Output the (x, y) coordinate of the center of the cell containing the given text.  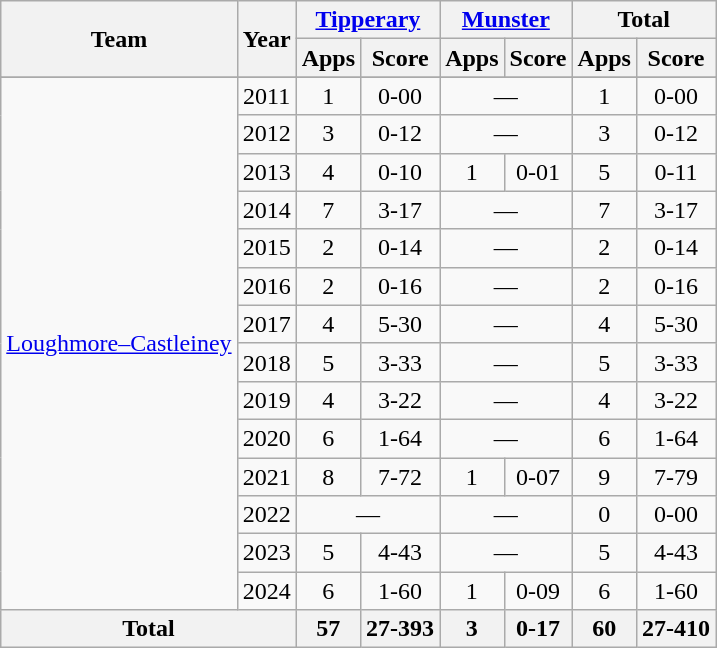
2024 (266, 591)
8 (328, 477)
2020 (266, 438)
0-07 (538, 477)
2021 (266, 477)
Munster (506, 20)
0-17 (538, 629)
0-09 (538, 591)
Loughmore–Castleiney (119, 344)
Tipperary (368, 20)
60 (604, 629)
0-11 (676, 172)
7-72 (400, 477)
0-10 (400, 172)
2013 (266, 172)
2011 (266, 96)
2015 (266, 248)
0-01 (538, 172)
9 (604, 477)
Year (266, 39)
57 (328, 629)
7-79 (676, 477)
2022 (266, 515)
2018 (266, 362)
27-410 (676, 629)
27-393 (400, 629)
0 (604, 515)
2023 (266, 553)
Team (119, 39)
2019 (266, 400)
2012 (266, 134)
2014 (266, 210)
2016 (266, 286)
2017 (266, 324)
